For the text-containing cell, return its midpoint in [X, Y] coordinate format. 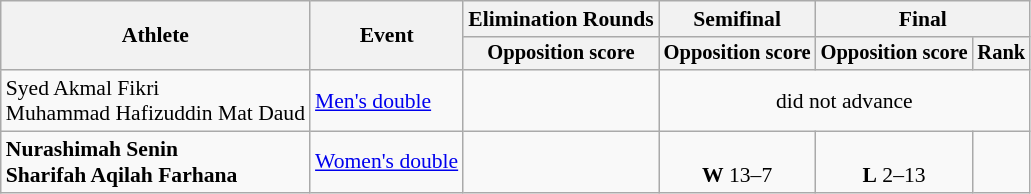
Syed Akmal FikriMuhammad Hafizuddin Mat Daud [156, 100]
Women's double [386, 162]
Athlete [156, 36]
Rank [1001, 54]
Semifinal [738, 19]
L 2–13 [894, 162]
Elimination Rounds [560, 19]
W 13–7 [738, 162]
Event [386, 36]
did not advance [844, 100]
Men's double [386, 100]
Final [923, 19]
Nurashimah SeninSharifah Aqilah Farhana [156, 162]
